Detect which cell encompasses the target text, then output its [x, y] center coordinate. 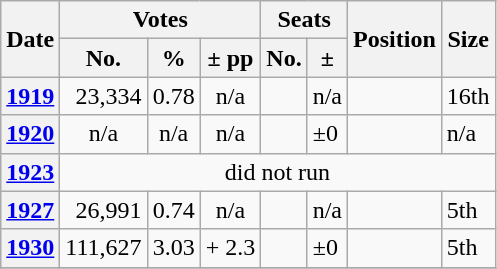
1919 [30, 96]
1930 [30, 248]
1923 [30, 172]
26,991 [104, 210]
16th [468, 96]
23,334 [104, 96]
Votes [160, 20]
± [327, 58]
did not run [278, 172]
111,627 [104, 248]
Size [468, 39]
0.78 [174, 96]
3.03 [174, 248]
1927 [30, 210]
Position [395, 39]
1920 [30, 134]
% [174, 58]
+ 2.3 [230, 248]
Seats [304, 20]
± pp [230, 58]
0.74 [174, 210]
Date [30, 39]
